From the cell containing the given text, extract its center point as [x, y] coordinate. 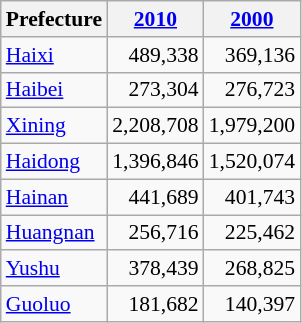
401,743 [252, 197]
2,208,708 [155, 126]
2000 [252, 19]
378,439 [155, 269]
268,825 [252, 269]
Guoluo [54, 304]
273,304 [155, 90]
276,723 [252, 90]
Prefecture [54, 19]
1,396,846 [155, 162]
489,338 [155, 55]
225,462 [252, 233]
140,397 [252, 304]
441,689 [155, 197]
Haixi [54, 55]
Hainan [54, 197]
369,136 [252, 55]
Xining [54, 126]
Haibei [54, 90]
Huangnan [54, 233]
Haidong [54, 162]
1,979,200 [252, 126]
Yushu [54, 269]
2010 [155, 19]
181,682 [155, 304]
256,716 [155, 233]
1,520,074 [252, 162]
